Scan for the cell matching the given text and deliver its [X, Y] coordinate at center. 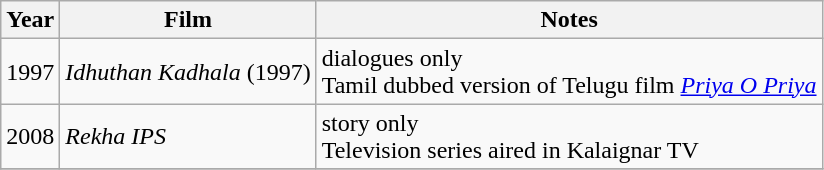
story onlyTelevision series aired in Kalaignar TV [569, 136]
Year [30, 20]
dialogues onlyTamil dubbed version of Telugu film Priya O Priya [569, 72]
1997 [30, 72]
Notes [569, 20]
2008 [30, 136]
Rekha IPS [188, 136]
Idhuthan Kadhala (1997) [188, 72]
Film [188, 20]
